For the text-containing cell, return its midpoint in [X, Y] coordinate format. 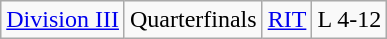
Division III [63, 20]
L 4-12 [350, 20]
Quarterfinals [193, 20]
RIT [287, 20]
